Capture the cell that displays the provided text and extract its [X, Y] central coordinate. 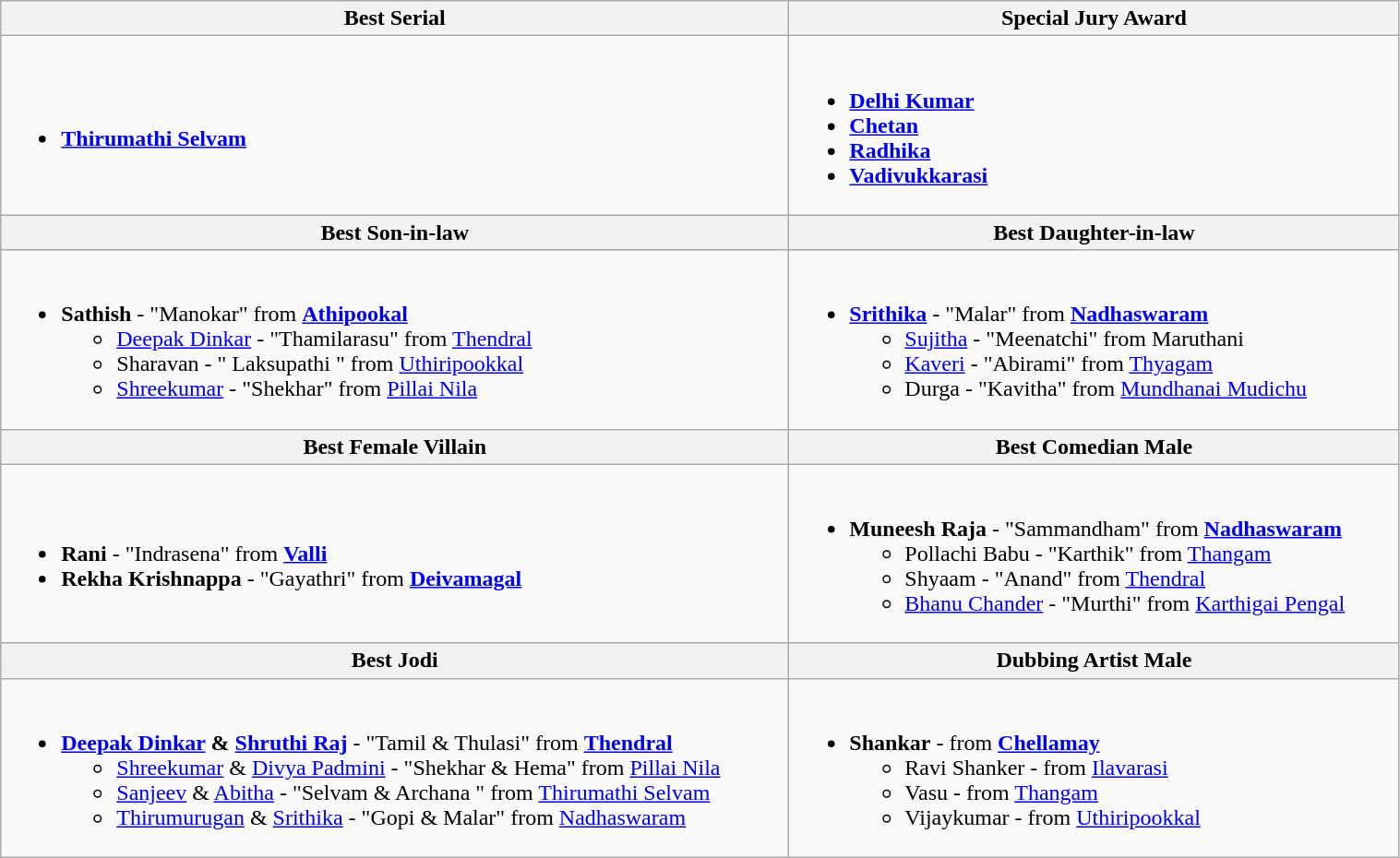
Srithika - "Malar" from NadhaswaramSujitha - "Meenatchi" from MaruthaniKaveri - "Abirami" from ThyagamDurga - "Kavitha" from Mundhanai Mudichu [1095, 340]
Delhi KumarChetanRadhikaVadivukkarasi [1095, 125]
Rani - "Indrasena" from ValliRekha Krishnappa - "Gayathri" from Deivamagal [395, 554]
Special Jury Award [1095, 18]
Best Serial [395, 18]
Shankar - from ChellamayRavi Shanker - from IlavarasiVasu - from ThangamVijaykumar - from Uthiripookkal [1095, 768]
Best Daughter-in-law [1095, 232]
Dubbing Artist Male [1095, 661]
Best Jodi [395, 661]
Thirumathi Selvam [395, 125]
Best Female Villain [395, 447]
Best Comedian Male [1095, 447]
Best Son-in-law [395, 232]
